Determine the [x, y] coordinate at the center of the cell enclosing the given text.  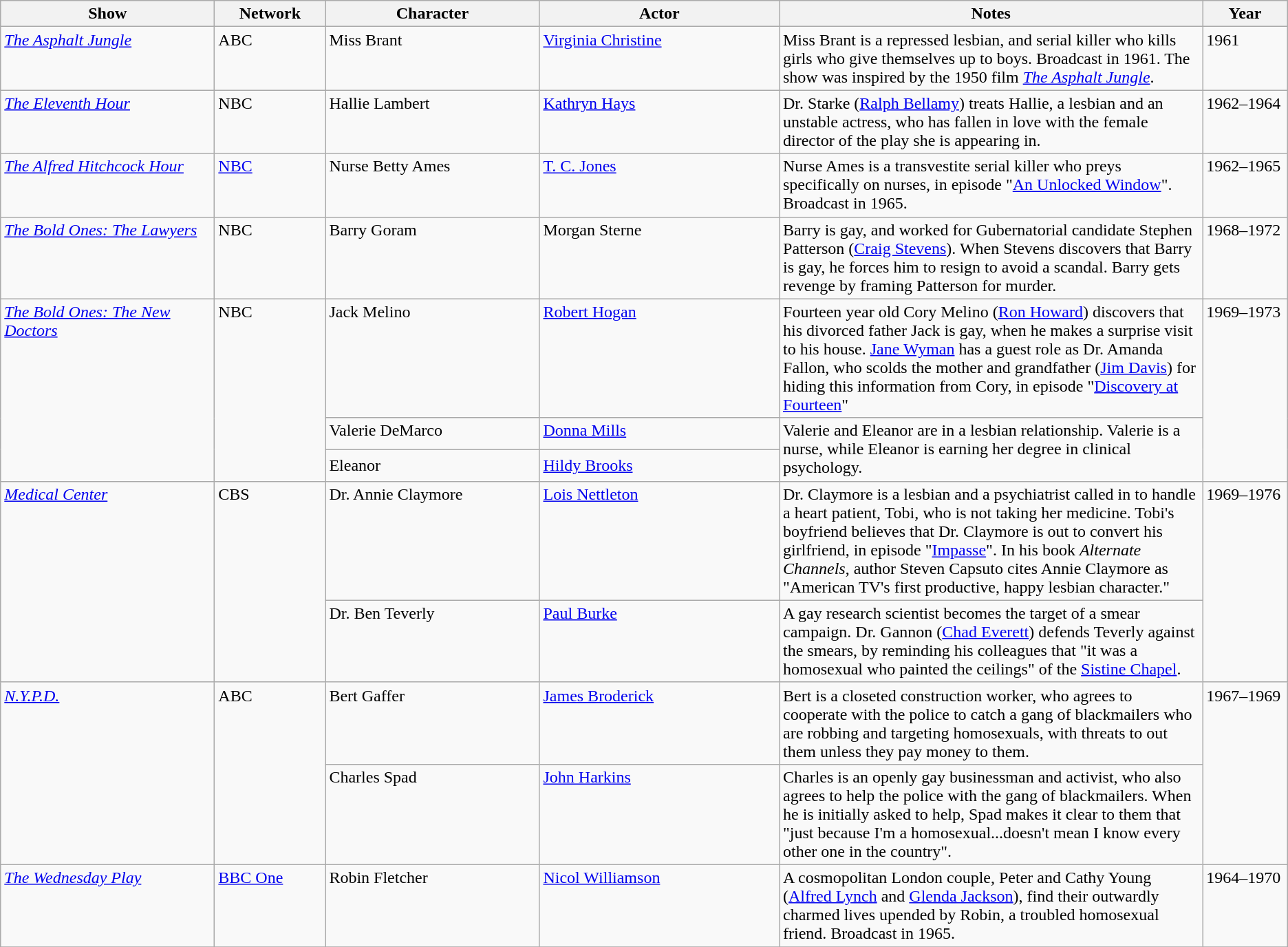
1969–1976 [1245, 582]
Dr. Annie Claymore [432, 541]
Valerie and Eleanor are in a lesbian relationship. Valerie is a nurse, while Eleanor is earning her degree in clinical psychology. [991, 449]
Nurse Ames is a transvestite serial killer who preys specifically on nurses, in episode "An Unlocked Window". Broadcast in 1965. [991, 185]
Hildy Brooks [659, 465]
Nurse Betty Ames [432, 185]
Year [1245, 14]
The Alfred Hitchcock Hour [107, 185]
Paul Burke [659, 641]
Bert Gaffer [432, 723]
1968–1972 [1245, 257]
Eleanor [432, 465]
Morgan Sterne [659, 257]
Robin Fletcher [432, 906]
BBC One [270, 906]
Show [107, 14]
The Bold Ones: The New Doctors [107, 390]
Character [432, 14]
Robert Hogan [659, 358]
Notes [991, 14]
1962–1964 [1245, 122]
James Broderick [659, 723]
1969–1973 [1245, 390]
Network [270, 14]
Dr. Ben Teverly [432, 641]
N.Y.P.D. [107, 774]
The Wednesday Play [107, 906]
The Eleventh Hour [107, 122]
T. C. Jones [659, 185]
Jack Melino [432, 358]
1964–1970 [1245, 906]
Actor [659, 14]
Hallie Lambert [432, 122]
The Bold Ones: The Lawyers [107, 257]
The Asphalt Jungle [107, 58]
Donna Mills [659, 434]
Miss Brant [432, 58]
Barry Goram [432, 257]
Charles Spad [432, 814]
Valerie DeMarco [432, 434]
1962–1965 [1245, 185]
Lois Nettleton [659, 541]
1961 [1245, 58]
John Harkins [659, 814]
1967–1969 [1245, 774]
Nicol Williamson [659, 906]
CBS [270, 582]
Kathryn Hays [659, 122]
Medical Center [107, 582]
Virginia Christine [659, 58]
